Capture the cell that displays the provided text and extract its [X, Y] central coordinate. 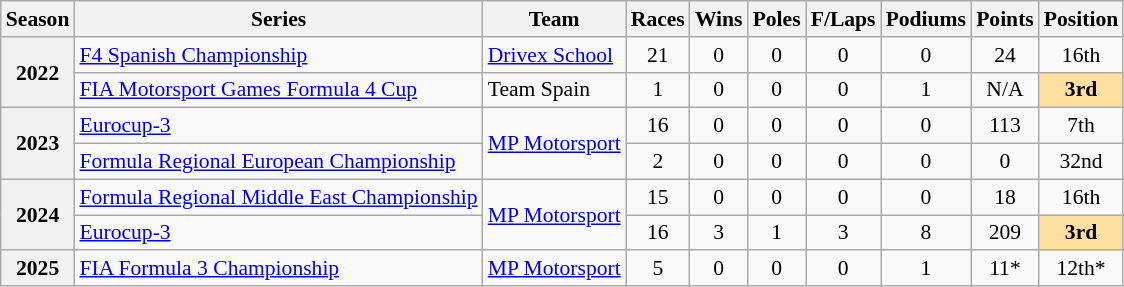
8 [926, 233]
12th* [1081, 269]
Position [1081, 19]
11* [1005, 269]
2022 [38, 72]
2023 [38, 144]
7th [1081, 126]
18 [1005, 197]
FIA Formula 3 Championship [278, 269]
15 [658, 197]
Team Spain [554, 90]
Races [658, 19]
Formula Regional Middle East Championship [278, 197]
Season [38, 19]
F/Laps [844, 19]
Drivex School [554, 55]
Series [278, 19]
21 [658, 55]
Podiums [926, 19]
FIA Motorsport Games Formula 4 Cup [278, 90]
2024 [38, 214]
32nd [1081, 162]
Formula Regional European Championship [278, 162]
209 [1005, 233]
Wins [719, 19]
F4 Spanish Championship [278, 55]
2 [658, 162]
2025 [38, 269]
N/A [1005, 90]
113 [1005, 126]
Points [1005, 19]
5 [658, 269]
Poles [777, 19]
24 [1005, 55]
Team [554, 19]
